Determine the [X, Y] coordinate at the center of the cell enclosing the given text.  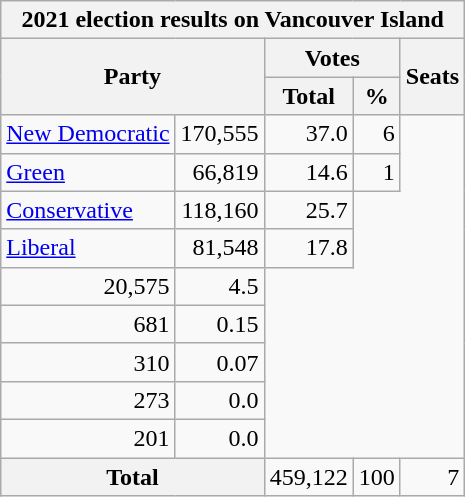
4.5 [220, 286]
0.07 [220, 362]
0.15 [220, 324]
37.0 [308, 134]
2021 election results on Vancouver Island [233, 20]
681 [88, 324]
Conservative [88, 210]
81,548 [220, 248]
Seats [432, 77]
118,160 [220, 210]
New Democratic [88, 134]
201 [88, 438]
25.7 [308, 210]
17.8 [308, 248]
310 [88, 362]
Party [132, 77]
Green [88, 172]
100 [376, 477]
6 [376, 134]
1 [376, 172]
459,122 [308, 477]
% [376, 96]
20,575 [88, 286]
Votes [332, 58]
7 [432, 477]
170,555 [220, 134]
66,819 [220, 172]
14.6 [308, 172]
273 [88, 400]
Liberal [88, 248]
